Output the (X, Y) coordinate of the center of the cell containing the given text.  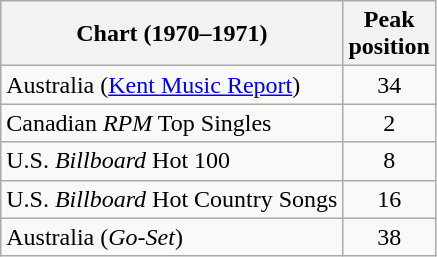
38 (389, 237)
U.S. Billboard Hot 100 (172, 161)
Canadian RPM Top Singles (172, 123)
2 (389, 123)
Chart (1970–1971) (172, 34)
8 (389, 161)
Australia (Kent Music Report) (172, 85)
Australia (Go-Set) (172, 237)
Peakposition (389, 34)
16 (389, 199)
U.S. Billboard Hot Country Songs (172, 199)
34 (389, 85)
